Provide the [X, Y] coordinate of the cell's center where the given text is located.  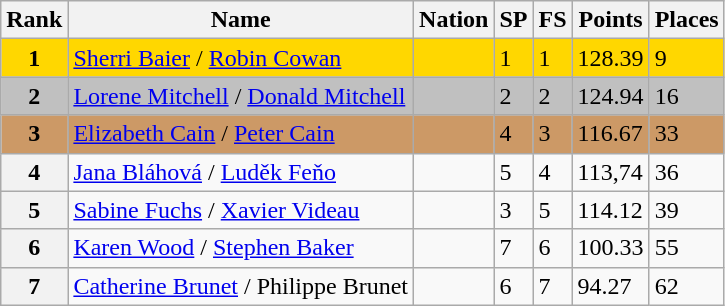
SP [514, 20]
128.39 [610, 58]
Elizabeth Cain / Peter Cain [241, 134]
113,74 [610, 172]
94.27 [610, 286]
124.94 [610, 96]
62 [686, 286]
Name [241, 20]
Lorene Mitchell / Donald Mitchell [241, 96]
Rank [34, 20]
Nation [454, 20]
Places [686, 20]
Jana Bláhová / Luděk Feňo [241, 172]
Sabine Fuchs / Xavier Videau [241, 210]
Sherri Baier / Robin Cowan [241, 58]
100.33 [610, 248]
Karen Wood / Stephen Baker [241, 248]
9 [686, 58]
39 [686, 210]
FS [552, 20]
Points [610, 20]
Catherine Brunet / Philippe Brunet [241, 286]
33 [686, 134]
114.12 [610, 210]
36 [686, 172]
16 [686, 96]
116.67 [610, 134]
55 [686, 248]
